Output the [X, Y] coordinate of the center of the cell containing the given text.  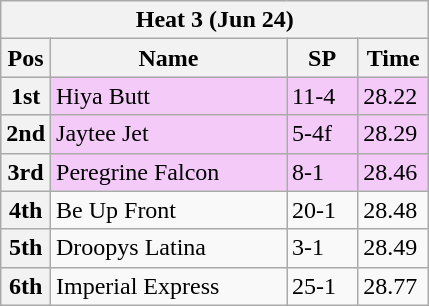
Imperial Express [169, 286]
8-1 [322, 172]
28.77 [394, 286]
Name [169, 58]
2nd [26, 134]
3rd [26, 172]
Pos [26, 58]
4th [26, 210]
5-4f [322, 134]
Be Up Front [169, 210]
25-1 [322, 286]
Peregrine Falcon [169, 172]
11-4 [322, 96]
Droopys Latina [169, 248]
28.46 [394, 172]
20-1 [322, 210]
28.48 [394, 210]
1st [26, 96]
28.49 [394, 248]
Time [394, 58]
Heat 3 (Jun 24) [215, 20]
3-1 [322, 248]
Hiya Butt [169, 96]
28.22 [394, 96]
Jaytee Jet [169, 134]
6th [26, 286]
28.29 [394, 134]
SP [322, 58]
5th [26, 248]
